Return the [x, y] coordinate for the center point of the cell that contains the specified text.  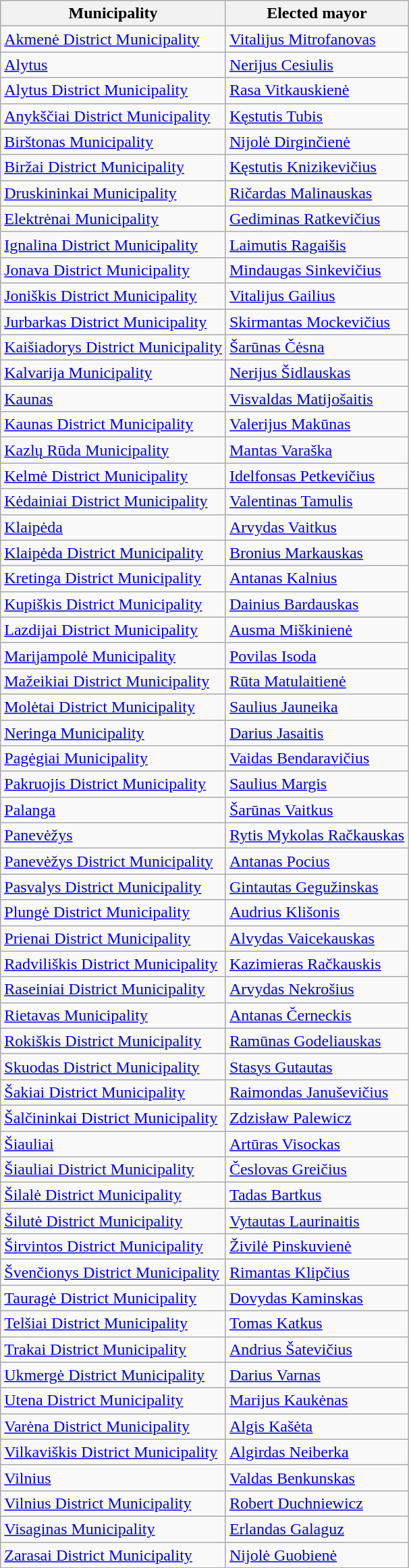
Prienai District Municipality [113, 938]
Elektrėnai Municipality [113, 219]
Druskininkai Municipality [113, 193]
Klaipėda District Municipality [113, 553]
Šakiai District Municipality [113, 1092]
Saulius Jauneika [317, 707]
Visaginas Municipality [113, 1529]
Rokiškis District Municipality [113, 1041]
Varėna District Municipality [113, 1426]
Kaunas District Municipality [113, 425]
Robert Duchniewicz [317, 1503]
Valentinas Tamulis [317, 502]
Kazimieras Račkauskis [317, 964]
Tadas Bartkus [317, 1195]
Biržai District Municipality [113, 167]
Raimondas Januševičius [317, 1092]
Nerijus Šidlauskas [317, 373]
Audrius Klišonis [317, 913]
Marijus Kaukėnas [317, 1401]
Algirdas Neiberka [317, 1452]
Šarūnas Čėsna [317, 348]
Arvydas Vaitkus [317, 527]
Zdzisław Palewicz [317, 1118]
Valdas Benkunskas [317, 1478]
Neringa Municipality [113, 732]
Živilė Pinskuvienė [317, 1247]
Alvydas Vaicekauskas [317, 938]
Česlovas Greičius [317, 1170]
Artūras Visockas [317, 1144]
Kalvarija Municipality [113, 373]
Zarasai District Municipality [113, 1555]
Raseiniai District Municipality [113, 990]
Kaunas [113, 399]
Kazlų Rūda Municipality [113, 450]
Vaidas Bendaravičius [317, 759]
Panevėžys [113, 836]
Nijolė Dirginčienė [317, 142]
Vytautas Laurinaitis [317, 1221]
Klaipėda [113, 527]
Molėtai District Municipality [113, 707]
Nerijus Cesiulis [317, 65]
Dovydas Kaminskas [317, 1298]
Alytus District Municipality [113, 90]
Ignalina District Municipality [113, 244]
Povilas Isoda [317, 655]
Trakai District Municipality [113, 1349]
Palanga [113, 810]
Radviliškis District Municipality [113, 964]
Andrius Šatevičius [317, 1349]
Šilalė District Municipality [113, 1195]
Anykščiai District Municipality [113, 116]
Vilkaviškis District Municipality [113, 1452]
Dainius Bardauskas [317, 604]
Plungė District Municipality [113, 913]
Telšiai District Municipality [113, 1324]
Skirmantas Mockevičius [317, 322]
Jonava District Municipality [113, 270]
Šiauliai [113, 1144]
Mažeikiai District Municipality [113, 681]
Antanas Pocius [317, 861]
Rūta Matulaitienė [317, 681]
Pasvalys District Municipality [113, 887]
Laimutis Ragaišis [317, 244]
Marijampolė Municipality [113, 655]
Vilnius District Municipality [113, 1503]
Vitalijus Gailius [317, 296]
Elected mayor [317, 13]
Rimantas Klipčius [317, 1272]
Ramūnas Godeliauskas [317, 1041]
Kretinga District Municipality [113, 578]
Visvaldas Matijošaitis [317, 399]
Antanas Černeckis [317, 1015]
Kėdainiai District Municipality [113, 502]
Kupiškis District Municipality [113, 604]
Jurbarkas District Municipality [113, 322]
Joniškis District Municipality [113, 296]
Šiauliai District Municipality [113, 1170]
Darius Jasaitis [317, 732]
Bronius Markauskas [317, 553]
Alytus [113, 65]
Vitalijus Mitrofanovas [317, 39]
Šarūnas Vaitkus [317, 810]
Saulius Margis [317, 784]
Vilnius [113, 1478]
Pagėgiai Municipality [113, 759]
Panevėžys District Municipality [113, 861]
Gediminas Ratkevičius [317, 219]
Ukmergė District Municipality [113, 1375]
Tomas Katkus [317, 1324]
Darius Varnas [317, 1375]
Utena District Municipality [113, 1401]
Skuodas District Municipality [113, 1066]
Idelfonsas Petkevičius [317, 476]
Širvintos District Municipality [113, 1247]
Švenčionys District Municipality [113, 1272]
Pakruojis District Municipality [113, 784]
Rytis Mykolas Račkauskas [317, 836]
Antanas Kalnius [317, 578]
Šilutė District Municipality [113, 1221]
Lazdijai District Municipality [113, 630]
Kelmė District Municipality [113, 476]
Rietavas Municipality [113, 1015]
Algis Kašėta [317, 1426]
Valerijus Makūnas [317, 425]
Mindaugas Sinkevičius [317, 270]
Kęstutis Tubis [317, 116]
Kaišiadorys District Municipality [113, 348]
Šalčininkai District Municipality [113, 1118]
Stasys Gutautas [317, 1066]
Erlandas Galaguz [317, 1529]
Arvydas Nekrošius [317, 990]
Ričardas Malinauskas [317, 193]
Ausma Miškinienė [317, 630]
Nijolė Guobienė [317, 1555]
Rasa Vitkauskienė [317, 90]
Kęstutis Knizikevičius [317, 167]
Birštonas Municipality [113, 142]
Municipality [113, 13]
Mantas Varaška [317, 450]
Gintautas Gegužinskas [317, 887]
Tauragė District Municipality [113, 1298]
Akmenė District Municipality [113, 39]
